Provide the [x, y] coordinate of the cell's center where the given text is located.  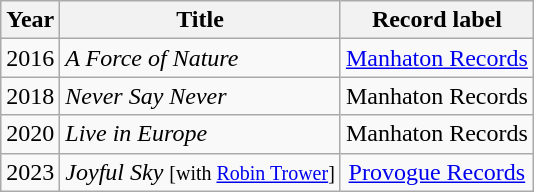
Title [200, 20]
2018 [30, 96]
2020 [30, 134]
Joyful Sky [with Robin Trower] [200, 172]
Year [30, 20]
Never Say Never [200, 96]
A Force of Nature [200, 58]
Live in Europe [200, 134]
Provogue Records [436, 172]
2023 [30, 172]
2016 [30, 58]
Record label [436, 20]
